Return the (x, y) coordinate for the center point of the cell that contains the specified text.  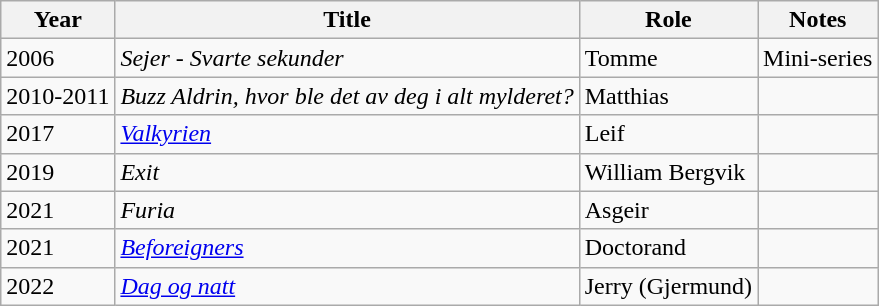
Mini-series (818, 58)
Jerry (Gjermund) (668, 286)
2010-2011 (58, 96)
Doctorand (668, 248)
Buzz Aldrin, hvor ble det av deg i alt mylderet? (347, 96)
Tomme (668, 58)
Title (347, 20)
Asgeir (668, 210)
2019 (58, 172)
Leif (668, 134)
Sejer - Svarte sekunder (347, 58)
William Bergvik (668, 172)
Dag og natt (347, 286)
2006 (58, 58)
Role (668, 20)
Notes (818, 20)
Exit (347, 172)
Valkyrien (347, 134)
Furia (347, 210)
2017 (58, 134)
Beforeigners (347, 248)
Year (58, 20)
Matthias (668, 96)
2022 (58, 286)
